Locate the cell with the specified text and output its [X, Y] center coordinate. 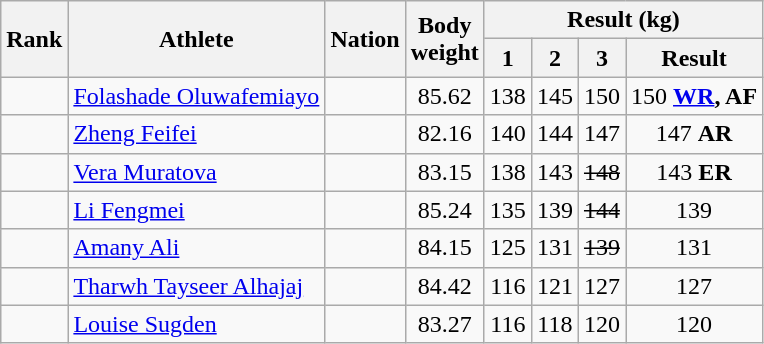
125 [508, 248]
3 [602, 58]
150 WR, AF [694, 96]
85.62 [444, 96]
Tharwh Tayseer Alhajaj [196, 286]
121 [554, 286]
Folashade Oluwafemiayo [196, 96]
1 [508, 58]
Amany Ali [196, 248]
Vera Muratova [196, 172]
148 [602, 172]
150 [602, 96]
Li Fengmei [196, 210]
118 [554, 324]
83.15 [444, 172]
85.24 [444, 210]
82.16 [444, 134]
147 AR [694, 134]
2 [554, 58]
147 [602, 134]
Bodyweight [444, 39]
140 [508, 134]
84.15 [444, 248]
143 ER [694, 172]
Louise Sugden [196, 324]
Zheng Feifei [196, 134]
Athlete [196, 39]
145 [554, 96]
Rank [34, 39]
143 [554, 172]
84.42 [444, 286]
83.27 [444, 324]
135 [508, 210]
Nation [365, 39]
Result [694, 58]
Result (kg) [623, 20]
